For the text-containing cell, return its midpoint in [x, y] coordinate format. 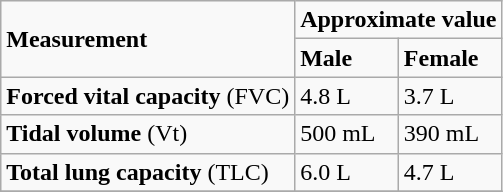
390 mL [450, 134]
Approximate value [398, 20]
Female [450, 58]
4.7 L [450, 172]
6.0 L [347, 172]
Total lung capacity (TLC) [148, 172]
Tidal volume (Vt) [148, 134]
4.8 L [347, 96]
3.7 L [450, 96]
Male [347, 58]
500 mL [347, 134]
Measurement [148, 39]
Forced vital capacity (FVC) [148, 96]
